Detect which cell encompasses the target text, then output its [x, y] center coordinate. 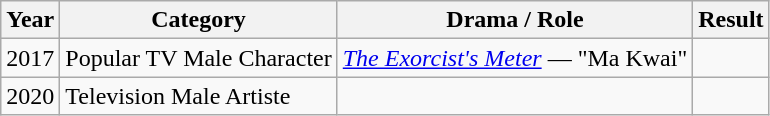
The Exorcist's Meter — "Ma Kwai" [515, 58]
2020 [30, 96]
Year [30, 20]
Drama / Role [515, 20]
Popular TV Male Character [198, 58]
Category [198, 20]
2017 [30, 58]
Result [731, 20]
Television Male Artiste [198, 96]
